Search for the cell housing the specified text and yield its [X, Y] center coordinate. 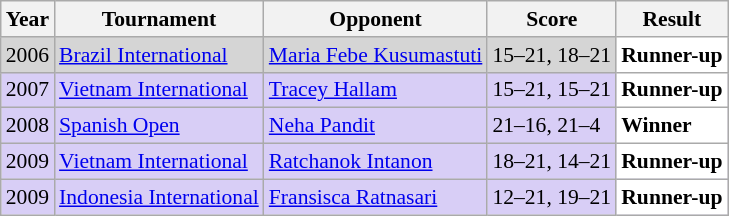
15–21, 18–21 [552, 55]
Maria Febe Kusumastuti [376, 55]
Fransisca Ratnasari [376, 197]
2008 [28, 126]
Result [672, 19]
18–21, 14–21 [552, 162]
2007 [28, 90]
Brazil International [159, 55]
Ratchanok Intanon [376, 162]
Year [28, 19]
21–16, 21–4 [552, 126]
Tracey Hallam [376, 90]
Spanish Open [159, 126]
Tournament [159, 19]
2006 [28, 55]
15–21, 15–21 [552, 90]
Score [552, 19]
Neha Pandit [376, 126]
12–21, 19–21 [552, 197]
Winner [672, 126]
Indonesia International [159, 197]
Opponent [376, 19]
